From the cell containing the given text, extract its center point as (x, y) coordinate. 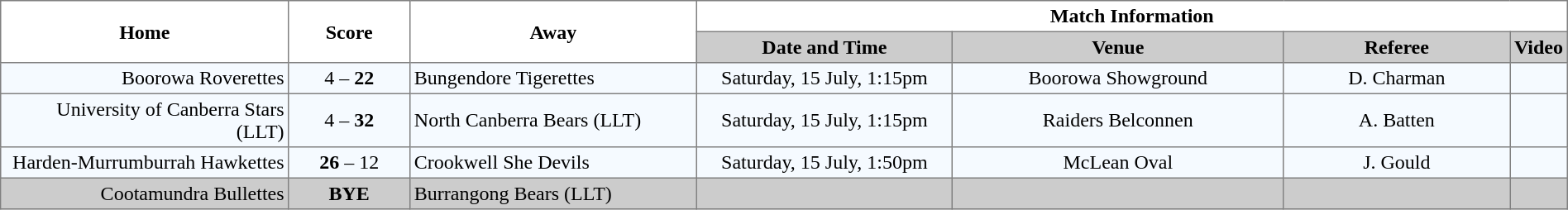
Raiders Belconnen (1118, 120)
J. Gould (1397, 163)
Video (1539, 47)
Boorowa Showground (1118, 79)
Cootamundra Bullettes (145, 193)
26 – 12 (349, 163)
Away (554, 31)
Date and Time (824, 47)
Home (145, 31)
Saturday, 15 July, 1:50pm (824, 163)
Burrangong Bears (LLT) (554, 193)
Crookwell She Devils (554, 163)
McLean Oval (1118, 163)
Referee (1397, 47)
Bungendore Tigerettes (554, 79)
4 – 32 (349, 120)
Score (349, 31)
Match Information (1131, 17)
BYE (349, 193)
North Canberra Bears (LLT) (554, 120)
4 – 22 (349, 79)
D. Charman (1397, 79)
Venue (1118, 47)
Harden-Murrumburrah Hawkettes (145, 163)
University of Canberra Stars (LLT) (145, 120)
Boorowa Roverettes (145, 79)
A. Batten (1397, 120)
